Output the [x, y] coordinate of the center of the cell containing the given text.  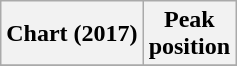
Peakposition [189, 34]
Chart (2017) [72, 34]
